Capture the cell that displays the provided text and extract its [x, y] central coordinate. 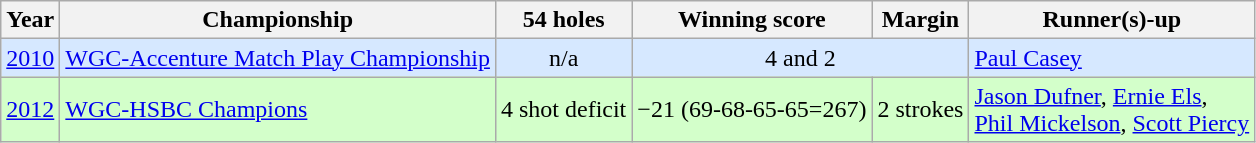
n/a [563, 58]
−21 (69-68-65-65=267) [752, 110]
Jason Dufner, Ernie Els, Phil Mickelson, Scott Piercy [1112, 110]
Margin [920, 20]
2010 [30, 58]
Championship [278, 20]
Paul Casey [1112, 58]
2012 [30, 110]
WGC-Accenture Match Play Championship [278, 58]
Runner(s)-up [1112, 20]
2 strokes [920, 110]
Winning score [752, 20]
Year [30, 20]
54 holes [563, 20]
4 shot deficit [563, 110]
WGC-HSBC Champions [278, 110]
4 and 2 [800, 58]
